Extract the [X, Y] coordinate from the center of the cell holding the provided text.  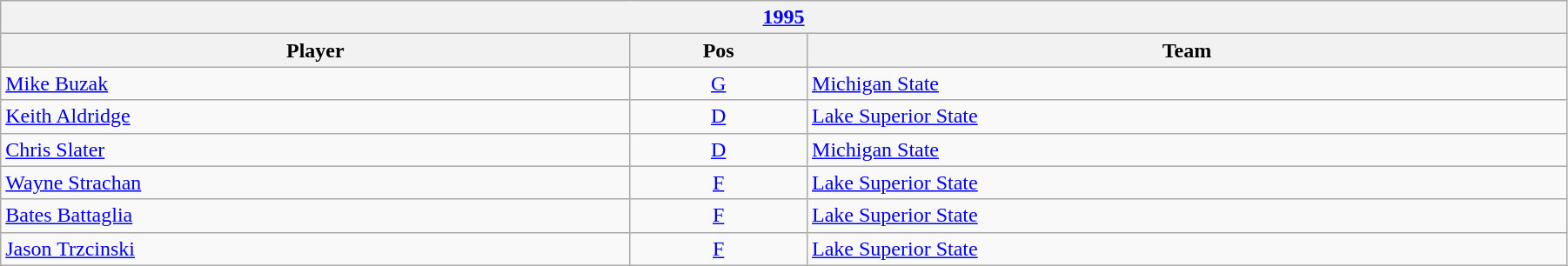
Keith Aldridge [315, 116]
Mike Buzak [315, 83]
Team [1187, 50]
Jason Trzcinski [315, 249]
G [719, 83]
Wayne Strachan [315, 183]
Bates Battaglia [315, 216]
Pos [719, 50]
Player [315, 50]
Chris Slater [315, 150]
1995 [784, 17]
